Pinpoint the cell where the given text exists, returning its (X, Y) midpoint coordinate. 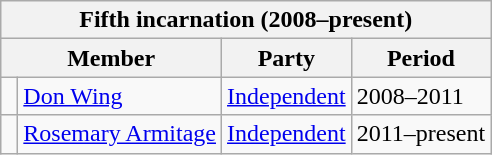
Don Wing (120, 96)
2008–2011 (420, 96)
Period (420, 58)
Member (112, 58)
2011–present (420, 134)
Rosemary Armitage (120, 134)
Party (287, 58)
Fifth incarnation (2008–present) (246, 20)
